Capture the cell that displays the provided text and extract its [X, Y] central coordinate. 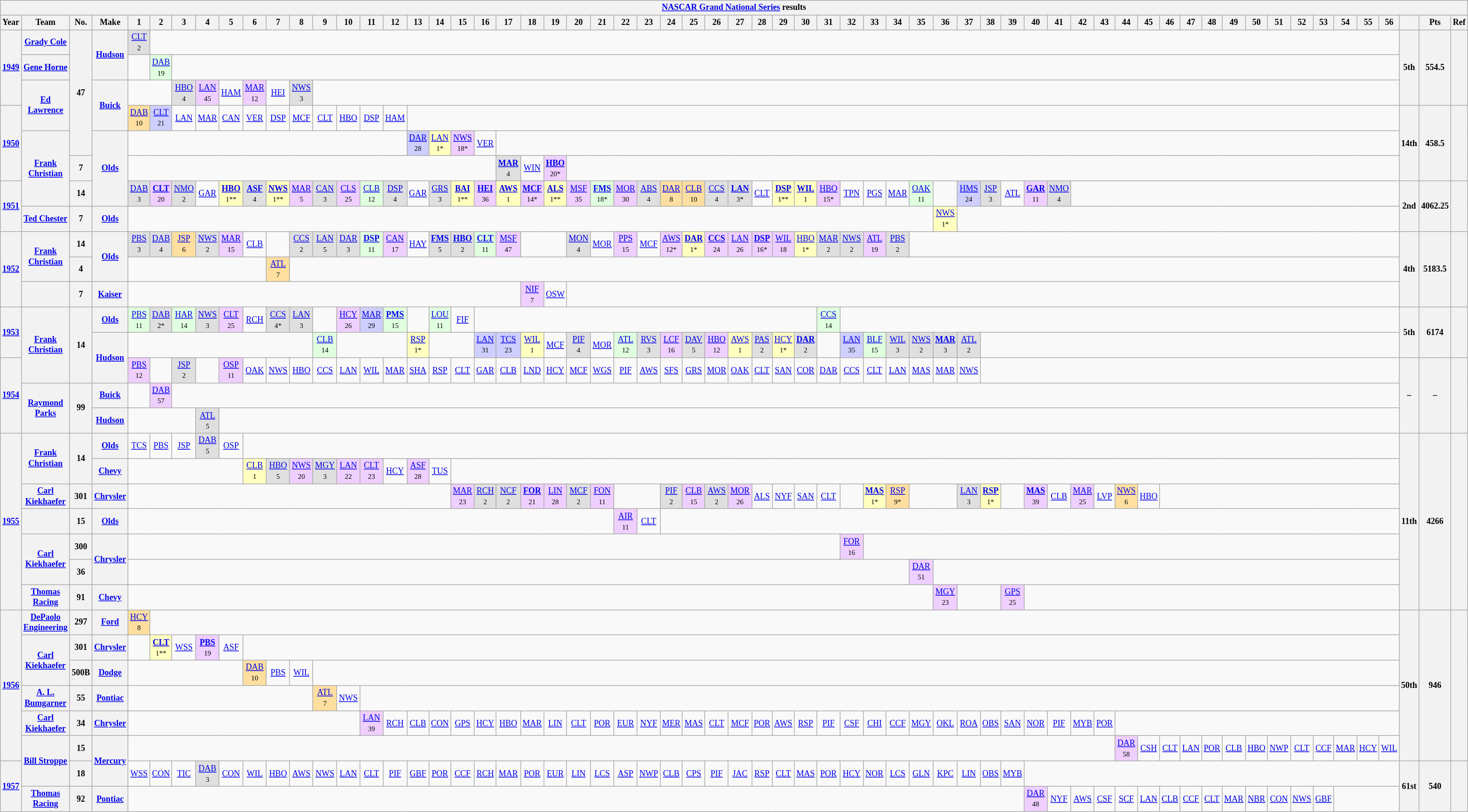
23 [649, 23]
2nd [1409, 206]
Bill Stroppe [45, 761]
52 [1302, 23]
BLF 15 [874, 345]
ASP [626, 774]
AIR 11 [626, 522]
DAB 2* [161, 320]
MAR 2 [829, 244]
DAR 58 [1126, 749]
LOU 11 [440, 320]
MON 4 [579, 244]
3 [184, 23]
HEI 36 [485, 194]
DAR [829, 370]
46 [1170, 23]
DSP 1** [783, 194]
ABS 4 [649, 194]
38 [990, 23]
NMO 4 [1060, 194]
COR [806, 370]
NWS 1* [945, 219]
53 [1324, 23]
LAN 1* [440, 143]
4th [1409, 269]
MAR 29 [371, 320]
1952 [11, 269]
HBO 1** [231, 194]
MAR 4 [508, 168]
TUS [440, 471]
1 [139, 23]
DSP 11 [371, 244]
540 [1435, 787]
Make [110, 23]
56 [1389, 23]
11 [371, 23]
NWS 20 [301, 471]
Grady Cole [45, 42]
DAB 57 [161, 395]
CLB 15 [694, 496]
OSW [556, 295]
NWS 18* [463, 143]
WGS [602, 370]
PGS [874, 194]
45 [1149, 23]
LAN 35 [852, 345]
11th [1409, 522]
NIF 7 [532, 295]
Kaiser [110, 295]
NMO 2 [184, 194]
WIL 18 [783, 244]
HCY 26 [349, 320]
4062.25 [1435, 206]
CAN [231, 118]
GPS [463, 723]
CPS [694, 774]
PIF 2 [671, 496]
42 [1083, 23]
WIN [532, 168]
44 [1126, 23]
OSP 11 [231, 370]
13 [418, 23]
NCF 2 [508, 496]
Dodge [110, 673]
GLN [921, 774]
HCY 1* [783, 345]
1955 [11, 522]
Ref [1459, 23]
41 [1060, 23]
LIN 28 [556, 496]
CCS 2 [301, 244]
5183.5 [1435, 269]
Ford [110, 623]
No. [81, 23]
CLB 14 [325, 345]
CLT 2 [139, 42]
1950 [11, 143]
1957 [11, 787]
TIC [184, 774]
HBO 1* [806, 244]
MAS 39 [1036, 496]
CAN 3 [325, 194]
LAN 31 [485, 345]
Year [11, 23]
PBS 11 [139, 320]
Ted Chester [45, 219]
MAR 25 [1083, 496]
DAV 5 [694, 345]
SHA [418, 370]
300 [81, 547]
ALS [762, 496]
21 [602, 23]
BAI 1** [463, 194]
8 [301, 23]
99 [81, 408]
OSP [231, 446]
MSF 47 [508, 244]
DAR 1* [694, 244]
HEI [278, 93]
35 [921, 23]
AWS 2 [717, 496]
CCS 24 [717, 244]
MGY 3 [325, 471]
NWS 1** [278, 194]
CSH [1149, 749]
JSP 2 [184, 370]
MCF 14* [532, 194]
DAR 28 [418, 143]
500B [81, 673]
33 [874, 23]
DAR 8 [671, 194]
LAN 5 [325, 244]
FMS 18* [602, 194]
2 [161, 23]
CLB 12 [371, 194]
PIF 4 [579, 345]
CAN 17 [395, 244]
554.5 [1435, 68]
MCF 2 [579, 496]
Team [45, 23]
51 [1279, 23]
ASF 4 [255, 194]
FOR 21 [532, 496]
1953 [11, 332]
MAR 5 [301, 194]
ROA [969, 723]
PPS 15 [626, 244]
Ed Lawrence [45, 105]
DSP 4 [395, 194]
HCY 8 [139, 623]
CLS 25 [349, 194]
1956 [11, 686]
FOR 16 [852, 547]
CLT 11 [485, 244]
MGY 23 [945, 597]
30 [806, 23]
LAN 22 [349, 471]
49 [1234, 23]
CLT 25 [231, 320]
HAY [418, 244]
OAK 11 [921, 194]
DePaolo Engineering [45, 623]
OKL [945, 723]
31 [829, 23]
DSP 16* [762, 244]
A. L. Bumgarner [45, 698]
CHI [874, 723]
DAB 5 [208, 446]
PBS 19 [208, 648]
ATL 12 [626, 345]
CLT 1** [161, 648]
50 [1257, 23]
NBR [1257, 799]
48 [1212, 23]
6174 [1435, 332]
ASF 28 [418, 471]
458.5 [1435, 143]
JSP 3 [990, 194]
ATL 19 [874, 244]
22 [626, 23]
50th [1409, 686]
MOR 30 [626, 194]
LAN 45 [208, 93]
LND [532, 370]
HAR 14 [184, 320]
KPC [945, 774]
TPN [852, 194]
NWS 6 [1126, 496]
PBS 3 [139, 244]
DAR 3 [349, 244]
Gene Horne [45, 68]
MOR 26 [740, 496]
HBO 20* [556, 168]
HBO 2 [463, 244]
ATL 2 [969, 345]
1954 [11, 396]
1949 [11, 68]
RVS 3 [649, 345]
DAR 2 [806, 345]
61st [1409, 787]
LAN 26 [740, 244]
MAR 23 [463, 496]
26 [717, 23]
FON 11 [602, 496]
MER [671, 723]
LAN 39 [371, 723]
RSP 9* [898, 496]
29 [783, 23]
CCS 4 [717, 194]
PAS 2 [762, 345]
HBO 4 [184, 93]
HBO 15* [829, 194]
Pts [1435, 23]
MSF 35 [579, 194]
ALS 1** [556, 194]
4266 [1435, 522]
PMS 15 [395, 320]
19 [556, 23]
SFS [671, 370]
40 [1036, 23]
10 [349, 23]
39 [1013, 23]
25 [694, 23]
6 [255, 23]
HMS 24 [969, 194]
DAR 51 [921, 572]
GRS 3 [440, 194]
54 [1345, 23]
MAR 12 [255, 93]
JAC [740, 774]
17 [508, 23]
CCS 14 [829, 320]
12 [395, 23]
297 [81, 623]
9 [325, 23]
91 [81, 597]
SCF [1126, 799]
MAR 3 [945, 345]
MAR 15 [231, 244]
CCS 4* [278, 320]
ASF [231, 648]
NASCAR Grand National Series results [734, 8]
Mercury [110, 761]
FIF [463, 320]
Raymond Parks [45, 408]
92 [81, 799]
DAB 4 [161, 244]
32 [852, 23]
JSP 6 [184, 244]
946 [1435, 686]
GAR 11 [1036, 194]
LAN 3* [740, 194]
28 [762, 23]
MGY [921, 723]
ATL 5 [208, 421]
RCH 2 [485, 496]
14th [1409, 143]
PBS 2 [898, 244]
DAB 19 [161, 68]
1951 [11, 206]
GPS 25 [1013, 597]
GRS [694, 370]
AWS 12* [671, 244]
43 [1105, 23]
LCF 16 [671, 345]
MAS 1* [874, 496]
20 [579, 23]
ATL [1013, 194]
HBO 5 [278, 471]
CLB 1 [255, 471]
FMS 5 [440, 244]
TCS [139, 446]
CLB 10 [694, 194]
24 [671, 23]
WIL 3 [898, 345]
DAR 48 [1036, 799]
37 [969, 23]
CLT 20 [161, 194]
CLT 21 [161, 118]
PBS 12 [139, 370]
16 [485, 23]
LVP [1105, 496]
27 [740, 23]
5 [231, 23]
TCS 23 [508, 345]
JSP [184, 446]
HBO 12 [717, 345]
CLT 23 [371, 471]
